Scan for the cell matching the given text and deliver its (X, Y) coordinate at center. 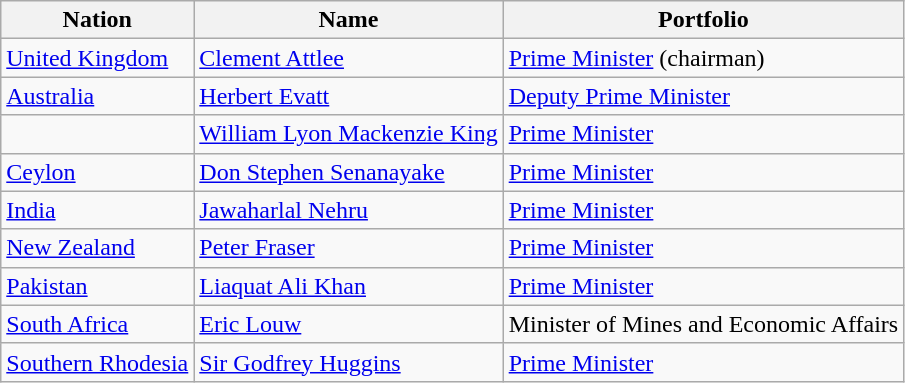
Pakistan (98, 286)
Minister of Mines and Economic Affairs (704, 324)
Name (348, 20)
Portfolio (704, 20)
Sir Godfrey Huggins (348, 362)
Don Stephen Senanayake (348, 172)
Jawaharlal Nehru (348, 210)
William Lyon Mackenzie King (348, 134)
Eric Louw (348, 324)
Australia (98, 96)
India (98, 210)
Nation (98, 20)
Liaquat Ali Khan (348, 286)
Clement Attlee (348, 58)
Herbert Evatt (348, 96)
Deputy Prime Minister (704, 96)
New Zealand (98, 248)
Peter Fraser (348, 248)
Southern Rhodesia (98, 362)
United Kingdom (98, 58)
Prime Minister (chairman) (704, 58)
South Africa (98, 324)
Ceylon (98, 172)
